Locate the cell with the specified text and output its [x, y] center coordinate. 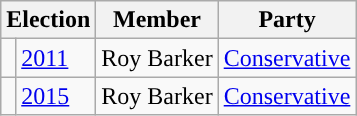
Member [157, 20]
Election [48, 20]
Party [287, 20]
2011 [56, 58]
2015 [56, 96]
